Search for the cell housing the specified text and yield its (X, Y) center coordinate. 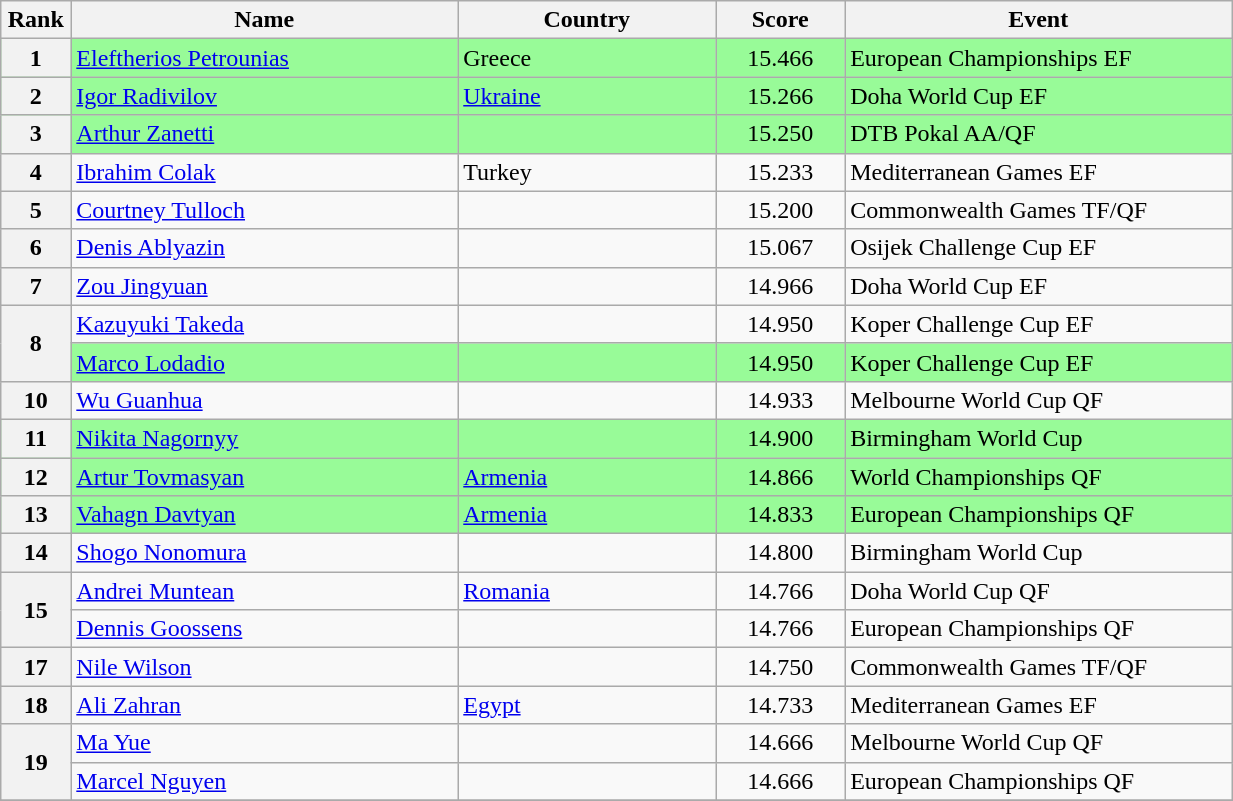
Vahagn Davtyan (264, 515)
Andrei Muntean (264, 591)
19 (36, 762)
Igor Radivilov (264, 96)
2 (36, 96)
14.733 (780, 705)
Ali Zahran (264, 705)
15.466 (780, 58)
14.833 (780, 515)
Doha World Cup QF (1038, 591)
5 (36, 210)
Arthur Zanetti (264, 134)
Courtney Tulloch (264, 210)
Score (780, 20)
Kazuyuki Takeda (264, 324)
Ma Yue (264, 743)
European Championships EF (1038, 58)
World Championships QF (1038, 477)
15.233 (780, 172)
14.933 (780, 400)
18 (36, 705)
17 (36, 667)
Romania (587, 591)
Eleftherios Petrounias (264, 58)
3 (36, 134)
7 (36, 286)
Event (1038, 20)
Rank (36, 20)
Marco Lodadio (264, 362)
4 (36, 172)
15.250 (780, 134)
14.866 (780, 477)
14.900 (780, 438)
Greece (587, 58)
Ukraine (587, 96)
8 (36, 343)
Name (264, 20)
Egypt (587, 705)
6 (36, 248)
Artur Tovmasyan (264, 477)
11 (36, 438)
Wu Guanhua (264, 400)
15.067 (780, 248)
15.266 (780, 96)
Turkey (587, 172)
Ibrahim Colak (264, 172)
Nile Wilson (264, 667)
Shogo Nonomura (264, 553)
Country (587, 20)
10 (36, 400)
14.750 (780, 667)
Marcel Nguyen (264, 781)
12 (36, 477)
DTB Pokal AA/QF (1038, 134)
Osijek Challenge Cup EF (1038, 248)
13 (36, 515)
Zou Jingyuan (264, 286)
15 (36, 610)
Denis Ablyazin (264, 248)
15.200 (780, 210)
Dennis Goossens (264, 629)
14.966 (780, 286)
Nikita Nagornyy (264, 438)
1 (36, 58)
14.800 (780, 553)
14 (36, 553)
